Locate the cell with the specified text and output its [X, Y] center coordinate. 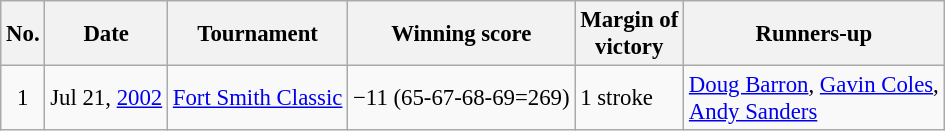
Tournament [258, 34]
−11 (65-67-68-69=269) [462, 98]
Fort Smith Classic [258, 98]
Margin ofvictory [630, 34]
1 [23, 98]
Doug Barron, Gavin Coles, Andy Sanders [814, 98]
No. [23, 34]
Winning score [462, 34]
Jul 21, 2002 [106, 98]
Date [106, 34]
1 stroke [630, 98]
Runners-up [814, 34]
